From the cell containing the given text, extract its center point as [x, y] coordinate. 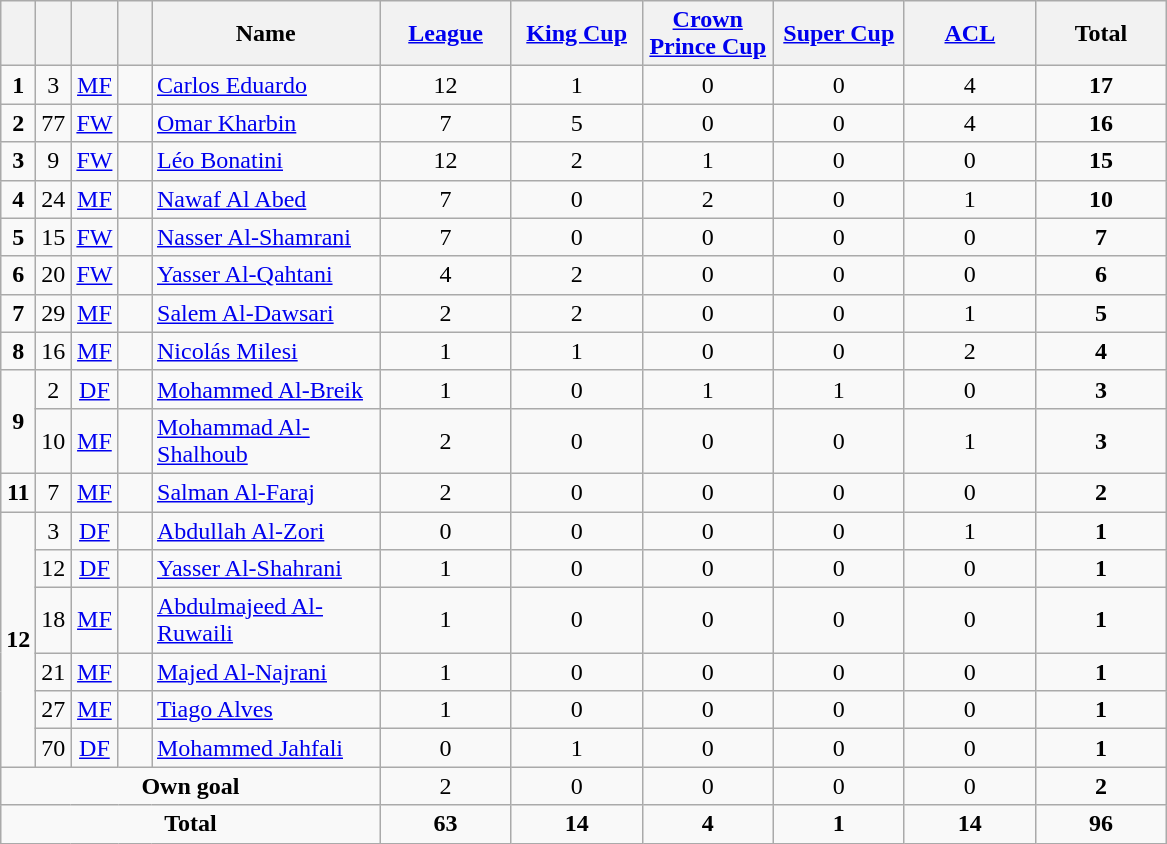
Nawaf Al Abed [266, 199]
Crown Prince Cup [708, 34]
Nicolás Milesi [266, 351]
24 [54, 199]
18 [54, 620]
Léo Bonatini [266, 161]
Yasser Al-Qahtani [266, 275]
Mohammed Jahfali [266, 748]
Abdullah Al-Zori [266, 531]
96 [1100, 824]
Salman Al-Faraj [266, 492]
20 [54, 275]
11 [18, 492]
70 [54, 748]
League [446, 34]
21 [54, 672]
Yasser Al-Shahrani [266, 569]
Name [266, 34]
Mohammed Al-Breik [266, 389]
29 [54, 313]
Own goal [190, 786]
Super Cup [838, 34]
Carlos Eduardo [266, 85]
Mohammad Al-Shalhoub [266, 440]
Omar Kharbin [266, 123]
8 [18, 351]
King Cup [576, 34]
27 [54, 710]
77 [54, 123]
Abdulmajeed Al-Ruwaili [266, 620]
17 [1100, 85]
63 [446, 824]
Tiago Alves [266, 710]
Majed Al-Najrani [266, 672]
ACL [970, 34]
Nasser Al-Shamrani [266, 237]
Salem Al-Dawsari [266, 313]
